Locate the cell with the specified text and output its (X, Y) center coordinate. 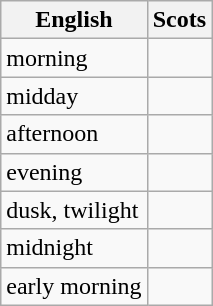
morning (74, 58)
midday (74, 96)
evening (74, 172)
Scots (179, 20)
early morning (74, 286)
English (74, 20)
afternoon (74, 134)
midnight (74, 248)
dusk, twilight (74, 210)
